Locate the cell with the specified text and output its [x, y] center coordinate. 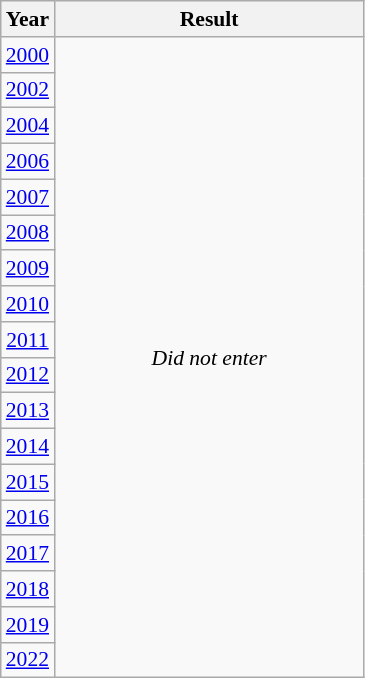
2006 [28, 162]
2017 [28, 554]
2019 [28, 625]
2014 [28, 447]
2013 [28, 411]
2012 [28, 375]
2009 [28, 269]
2007 [28, 197]
2015 [28, 482]
Year [28, 19]
2016 [28, 518]
2022 [28, 660]
2010 [28, 304]
Result [209, 19]
2008 [28, 233]
2011 [28, 340]
2004 [28, 126]
2000 [28, 55]
2018 [28, 589]
Did not enter [209, 358]
2002 [28, 90]
